Detect which cell encompasses the target text, then output its (X, Y) center coordinate. 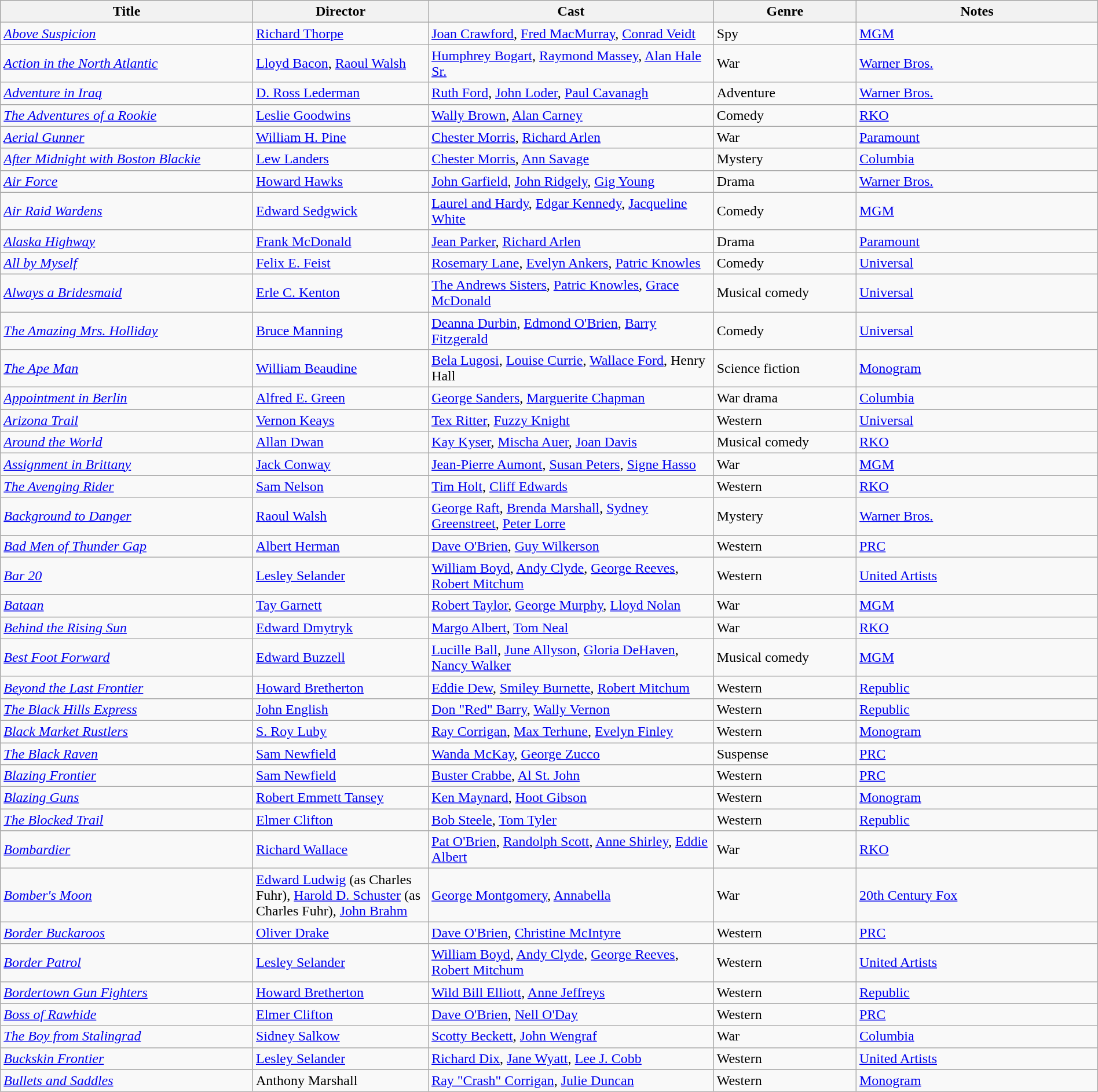
Dave O'Brien, Christine McIntyre (571, 933)
Lew Landers (341, 159)
Margo Albert, Tom Neal (571, 628)
Chester Morris, Richard Arlen (571, 137)
Air Force (127, 181)
Background to Danger (127, 516)
Bar 20 (127, 576)
Always a Bridesmaid (127, 293)
The Boy from Stalingrad (127, 1036)
Beyond the Last Frontier (127, 687)
Arizona Trail (127, 420)
D. Ross Lederman (341, 93)
Scotty Beckett, John Wengraf (571, 1036)
George Raft, Brenda Marshall, Sydney Greenstreet, Peter Lorre (571, 516)
Around the World (127, 442)
Laurel and Hardy, Edgar Kennedy, Jacqueline White (571, 211)
Edward Buzzell (341, 658)
S. Roy Luby (341, 731)
Jack Conway (341, 464)
Ray "Crash" Corrigan, Julie Duncan (571, 1080)
Bombardier (127, 850)
Pat O'Brien, Randolph Scott, Anne Shirley, Eddie Albert (571, 850)
Humphrey Bogart, Raymond Massey, Alan Hale Sr. (571, 64)
Alaska Highway (127, 241)
Bullets and Saddles (127, 1080)
Raoul Walsh (341, 516)
Tim Holt, Cliff Edwards (571, 486)
Tay Garnett (341, 606)
Cast (571, 12)
Ken Maynard, Hoot Gibson (571, 798)
Sidney Salkow (341, 1036)
John Garfield, John Ridgely, Gig Young (571, 181)
Blazing Frontier (127, 776)
Border Patrol (127, 962)
The Andrews Sisters, Patric Knowles, Grace McDonald (571, 293)
The Amazing Mrs. Holliday (127, 330)
The Black Hills Express (127, 709)
Robert Emmett Tansey (341, 798)
Genre (785, 12)
Dave O'Brien, Guy Wilkerson (571, 546)
Eddie Dew, Smiley Burnette, Robert Mitchum (571, 687)
Oliver Drake (341, 933)
Black Market Rustlers (127, 731)
Director (341, 12)
Action in the North Atlantic (127, 64)
Notes (976, 12)
The Adventures of a Rookie (127, 115)
Ruth Ford, John Loder, Paul Cavanagh (571, 93)
War drama (785, 398)
Allan Dwan (341, 442)
Felix E. Feist (341, 263)
Rosemary Lane, Evelyn Ankers, Patric Knowles (571, 263)
The Blocked Trail (127, 820)
Jean Parker, Richard Arlen (571, 241)
John English (341, 709)
Behind the Rising Sun (127, 628)
Assignment in Brittany (127, 464)
Wild Bill Elliott, Anne Jeffreys (571, 992)
Blazing Guns (127, 798)
Sam Nelson (341, 486)
Wally Brown, Alan Carney (571, 115)
William Beaudine (341, 368)
Deanna Durbin, Edmond O'Brien, Barry Fitzgerald (571, 330)
Boss of Rawhide (127, 1014)
Best Foot Forward (127, 658)
Bob Steele, Tom Tyler (571, 820)
Erle C. Kenton (341, 293)
Tex Ritter, Fuzzy Knight (571, 420)
Lucille Ball, June Allyson, Gloria DeHaven, Nancy Walker (571, 658)
Lloyd Bacon, Raoul Walsh (341, 64)
Edward Sedgwick (341, 211)
Don "Red" Barry, Wally Vernon (571, 709)
Bela Lugosi, Louise Currie, Wallace Ford, Henry Hall (571, 368)
Edward Ludwig (as Charles Fuhr), Harold D. Schuster (as Charles Fuhr), John Brahm (341, 895)
Adventure in Iraq (127, 93)
Jean-Pierre Aumont, Susan Peters, Signe Hasso (571, 464)
Anthony Marshall (341, 1080)
Aerial Gunner (127, 137)
Buckskin Frontier (127, 1058)
Ray Corrigan, Max Terhune, Evelyn Finley (571, 731)
Richard Thorpe (341, 34)
Bruce Manning (341, 330)
Bomber's Moon (127, 895)
Albert Herman (341, 546)
William H. Pine (341, 137)
Buster Crabbe, Al St. John (571, 776)
Kay Kyser, Mischa Auer, Joan Davis (571, 442)
Science fiction (785, 368)
The Black Raven (127, 753)
Bad Men of Thunder Gap (127, 546)
20th Century Fox (976, 895)
Richard Dix, Jane Wyatt, Lee J. Cobb (571, 1058)
Air Raid Wardens (127, 211)
Above Suspicion (127, 34)
Frank McDonald (341, 241)
Vernon Keays (341, 420)
The Avenging Rider (127, 486)
Appointment in Berlin (127, 398)
Adventure (785, 93)
Howard Hawks (341, 181)
Suspense (785, 753)
Robert Taylor, George Murphy, Lloyd Nolan (571, 606)
Border Buckaroos (127, 933)
George Montgomery, Annabella (571, 895)
Alfred E. Green (341, 398)
Dave O'Brien, Nell O'Day (571, 1014)
Edward Dmytryk (341, 628)
All by Myself (127, 263)
Title (127, 12)
The Ape Man (127, 368)
Spy (785, 34)
Bataan (127, 606)
George Sanders, Marguerite Chapman (571, 398)
After Midnight with Boston Blackie (127, 159)
Richard Wallace (341, 850)
Chester Morris, Ann Savage (571, 159)
Bordertown Gun Fighters (127, 992)
Wanda McKay, George Zucco (571, 753)
Leslie Goodwins (341, 115)
Joan Crawford, Fred MacMurray, Conrad Veidt (571, 34)
